Output the [x, y] coordinate of the center of the cell containing the given text.  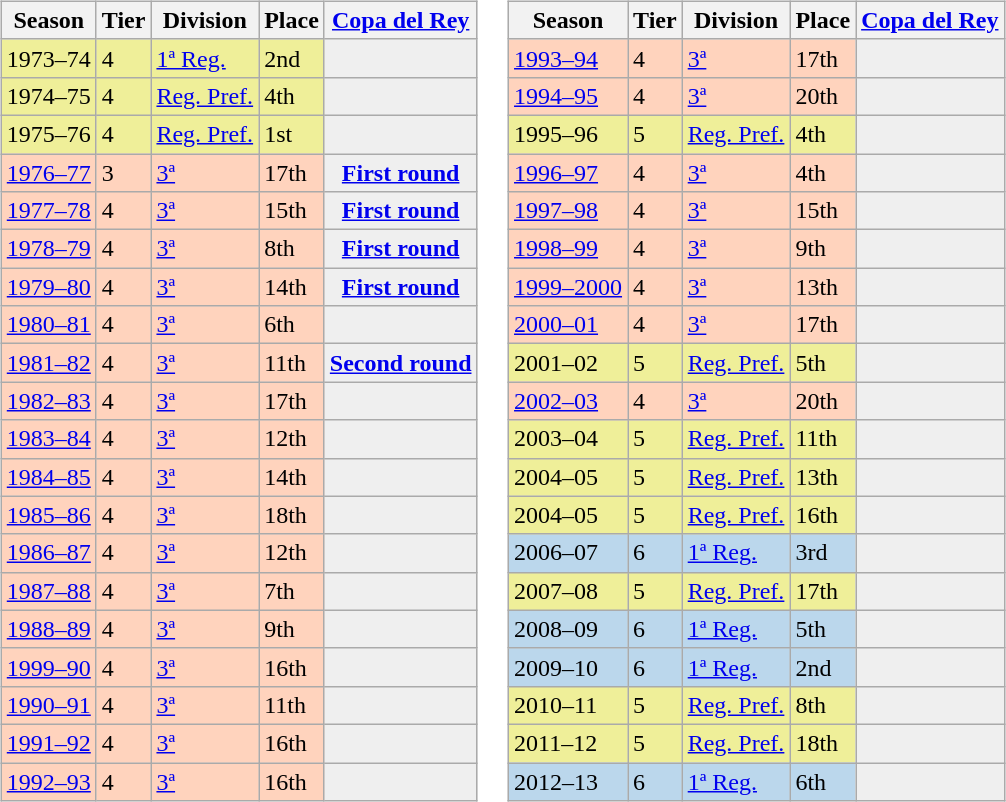
2002–03 [568, 401]
1997–98 [568, 211]
1974–75 [48, 96]
1975–76 [48, 134]
2000–01 [568, 325]
1980–81 [48, 325]
2003–04 [568, 439]
1988–89 [48, 629]
Second round [400, 363]
1986–87 [48, 553]
1982–83 [48, 401]
3 [124, 173]
1977–78 [48, 211]
1991–92 [48, 743]
3rd [823, 553]
1987–88 [48, 591]
1999–2000 [568, 287]
1999–90 [48, 667]
2012–13 [568, 781]
2011–12 [568, 743]
1985–86 [48, 515]
1992–93 [48, 781]
1973–74 [48, 58]
1995–96 [568, 134]
2007–08 [568, 591]
1994–95 [568, 96]
1981–82 [48, 363]
1st [292, 134]
2001–02 [568, 363]
7th [292, 591]
1998–99 [568, 249]
1976–77 [48, 173]
2009–10 [568, 667]
2008–09 [568, 629]
1990–91 [48, 705]
1993–94 [568, 58]
2010–11 [568, 705]
1983–84 [48, 439]
2006–07 [568, 553]
1996–97 [568, 173]
1979–80 [48, 287]
1984–85 [48, 477]
1978–79 [48, 249]
